Find where the given text appears and provide that cell's center as [X, Y] coordinate. 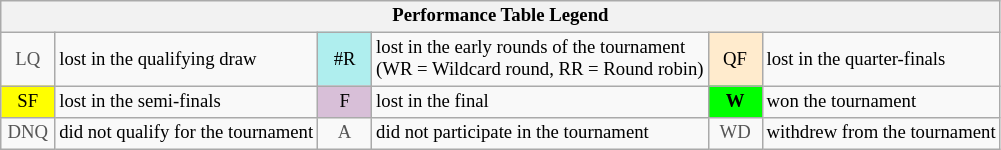
LQ [28, 60]
SF [28, 102]
lost in the qualifying draw [186, 60]
W [735, 102]
Performance Table Legend [500, 16]
F [345, 102]
#R [345, 60]
did not participate in the tournament [540, 134]
lost in the semi-finals [186, 102]
lost in the final [540, 102]
QF [735, 60]
did not qualify for the tournament [186, 134]
A [345, 134]
lost in the quarter-finals [881, 60]
won the tournament [881, 102]
lost in the early rounds of the tournament(WR = Wildcard round, RR = Round robin) [540, 60]
WD [735, 134]
DNQ [28, 134]
withdrew from the tournament [881, 134]
